Find where the given text appears and provide that cell's center as [x, y] coordinate. 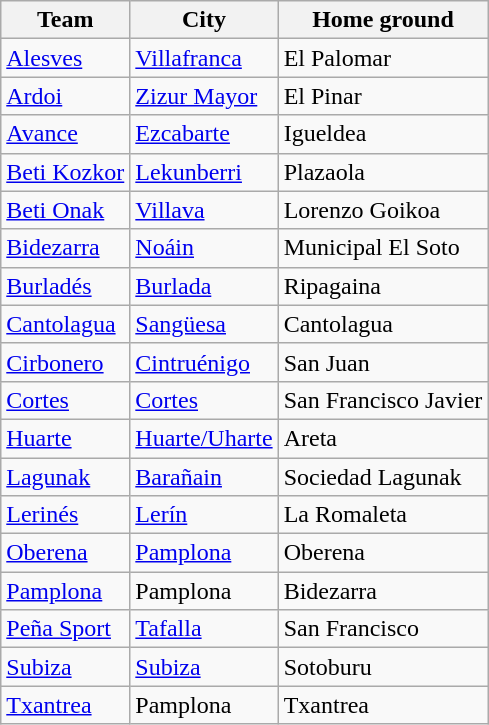
Municipal El Soto [383, 248]
Beti Onak [66, 210]
Cintruénigo [204, 362]
Avance [66, 134]
El Palomar [383, 58]
Burlada [204, 286]
Tafalla [204, 629]
Igueldea [383, 134]
Villava [204, 210]
Sotoburu [383, 667]
Barañain [204, 477]
Noáin [204, 248]
El Pinar [383, 96]
Lagunak [66, 477]
Zizur Mayor [204, 96]
Alesves [66, 58]
Lekunberri [204, 172]
City [204, 20]
Ezcabarte [204, 134]
Sociedad Lagunak [383, 477]
Lerín [204, 515]
Ripagaina [383, 286]
Home ground [383, 20]
Sangüesa [204, 324]
La Romaleta [383, 515]
Burladés [66, 286]
Lorenzo Goikoa [383, 210]
Huarte [66, 438]
Villafranca [204, 58]
San Francisco [383, 629]
Cirbonero [66, 362]
Team [66, 20]
Ardoi [66, 96]
Beti Kozkor [66, 172]
Plazaola [383, 172]
San Francisco Javier [383, 400]
San Juan [383, 362]
Areta [383, 438]
Huarte/Uharte [204, 438]
Lerinés [66, 515]
Peña Sport [66, 629]
